Output the (X, Y) coordinate of the center of the cell containing the given text.  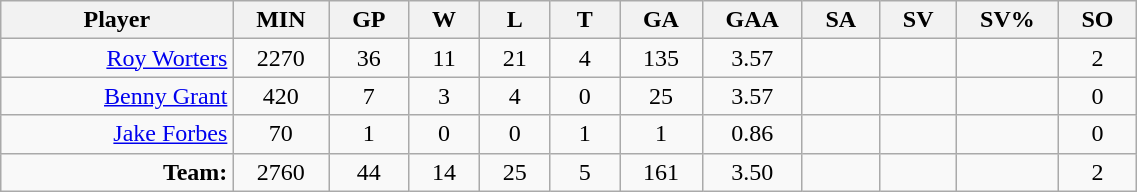
W (444, 20)
SO (1098, 20)
T (585, 20)
5 (585, 172)
SV% (1008, 20)
3 (444, 96)
11 (444, 58)
36 (369, 58)
7 (369, 96)
21 (514, 58)
SA (840, 20)
Team: (117, 172)
70 (281, 134)
GP (369, 20)
Benny Grant (117, 96)
MIN (281, 20)
135 (662, 58)
161 (662, 172)
2760 (281, 172)
420 (281, 96)
Roy Worters (117, 58)
2270 (281, 58)
GA (662, 20)
Player (117, 20)
L (514, 20)
3.50 (752, 172)
Jake Forbes (117, 134)
SV (918, 20)
0.86 (752, 134)
GAA (752, 20)
14 (444, 172)
44 (369, 172)
